Find where the given text appears and provide that cell's center as (X, Y) coordinate. 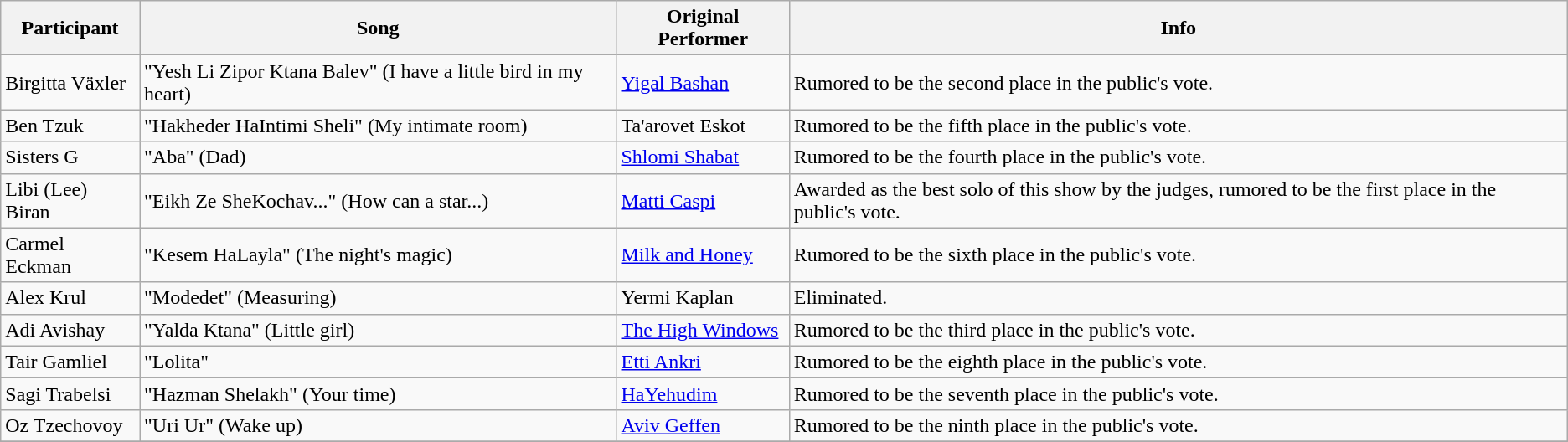
Sagi Trabelsi (70, 393)
"Kesem HaLayla" (The night's magic) (377, 254)
Rumored to be the third place in the public's vote. (1178, 330)
"Hazman Shelakh" (Your time) (377, 393)
Original Performer (703, 28)
Rumored to be the second place in the public's vote. (1178, 82)
Rumored to be the seventh place in the public's vote. (1178, 393)
Rumored to be the ninth place in the public's vote. (1178, 425)
Adi Avishay (70, 330)
Alex Krul (70, 298)
Tair Gamliel (70, 362)
Milk and Honey (703, 254)
Rumored to be the eighth place in the public's vote. (1178, 362)
Participant (70, 28)
"Lolita" (377, 362)
Rumored to be the fifth place in the public's vote. (1178, 126)
Ta'arovet Eskot (703, 126)
"Uri Ur" (Wake up) (377, 425)
"Yesh Li Zipor Ktana Balev" (I have a little bird in my heart) (377, 82)
Eliminated. (1178, 298)
Rumored to be the fourth place in the public's vote. (1178, 157)
Info (1178, 28)
Yigal Bashan (703, 82)
Rumored to be the sixth place in the public's vote. (1178, 254)
Awarded as the best solo of this show by the judges, rumored to be the first place in the public's vote. (1178, 201)
"Hakheder HaIntimi Sheli" (My intimate room) (377, 126)
"Yalda Ktana" (Little girl) (377, 330)
Birgitta Växler (70, 82)
Yermi Kaplan (703, 298)
HaYehudim (703, 393)
"Modedet" (Measuring) (377, 298)
Carmel Eckman (70, 254)
Etti Ankri (703, 362)
Ben Tzuk (70, 126)
"Eikh Ze SheKochav..." (How can a star...) (377, 201)
Oz Tzechovoy (70, 425)
The High Windows (703, 330)
Libi (Lee) Biran (70, 201)
Sisters G (70, 157)
Aviv Geffen (703, 425)
"Aba" (Dad) (377, 157)
Shlomi Shabat (703, 157)
Matti Caspi (703, 201)
Song (377, 28)
